Return (X, Y) of the center of cell containing provided text 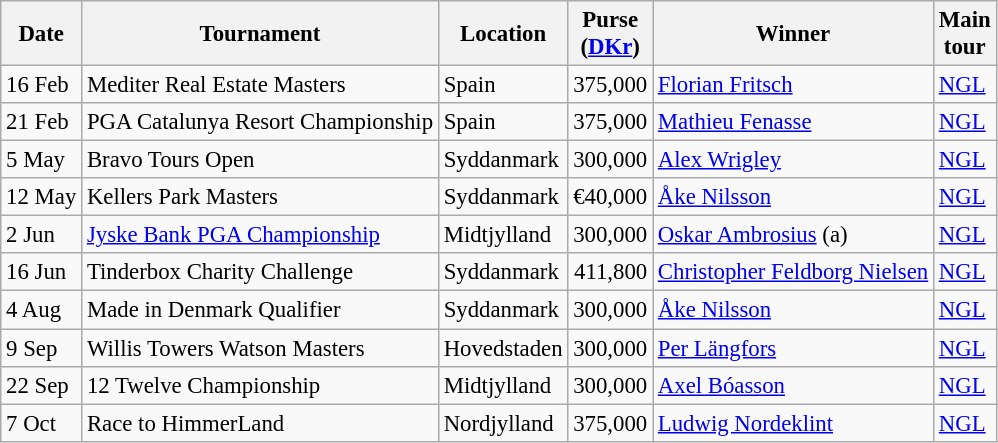
12 May (42, 197)
Winner (792, 34)
7 Oct (42, 423)
Maintour (964, 34)
4 Aug (42, 310)
Purse(DKr) (610, 34)
Mathieu Fenasse (792, 122)
411,800 (610, 273)
Bravo Tours Open (260, 160)
Tinderbox Charity Challenge (260, 273)
Date (42, 34)
Made in Denmark Qualifier (260, 310)
Ludwig Nordeklint (792, 423)
Axel Bóasson (792, 385)
16 Jun (42, 273)
Kellers Park Masters (260, 197)
12 Twelve Championship (260, 385)
€40,000 (610, 197)
Per Längfors (792, 348)
5 May (42, 160)
PGA Catalunya Resort Championship (260, 122)
Florian Fritsch (792, 85)
Oskar Ambrosius (a) (792, 235)
Willis Towers Watson Masters (260, 348)
Hovedstaden (503, 348)
Location (503, 34)
21 Feb (42, 122)
Alex Wrigley (792, 160)
Race to HimmerLand (260, 423)
2 Jun (42, 235)
Tournament (260, 34)
Mediter Real Estate Masters (260, 85)
22 Sep (42, 385)
16 Feb (42, 85)
Christopher Feldborg Nielsen (792, 273)
9 Sep (42, 348)
Jyske Bank PGA Championship (260, 235)
Nordjylland (503, 423)
